For the text-containing cell, return its midpoint in [x, y] coordinate format. 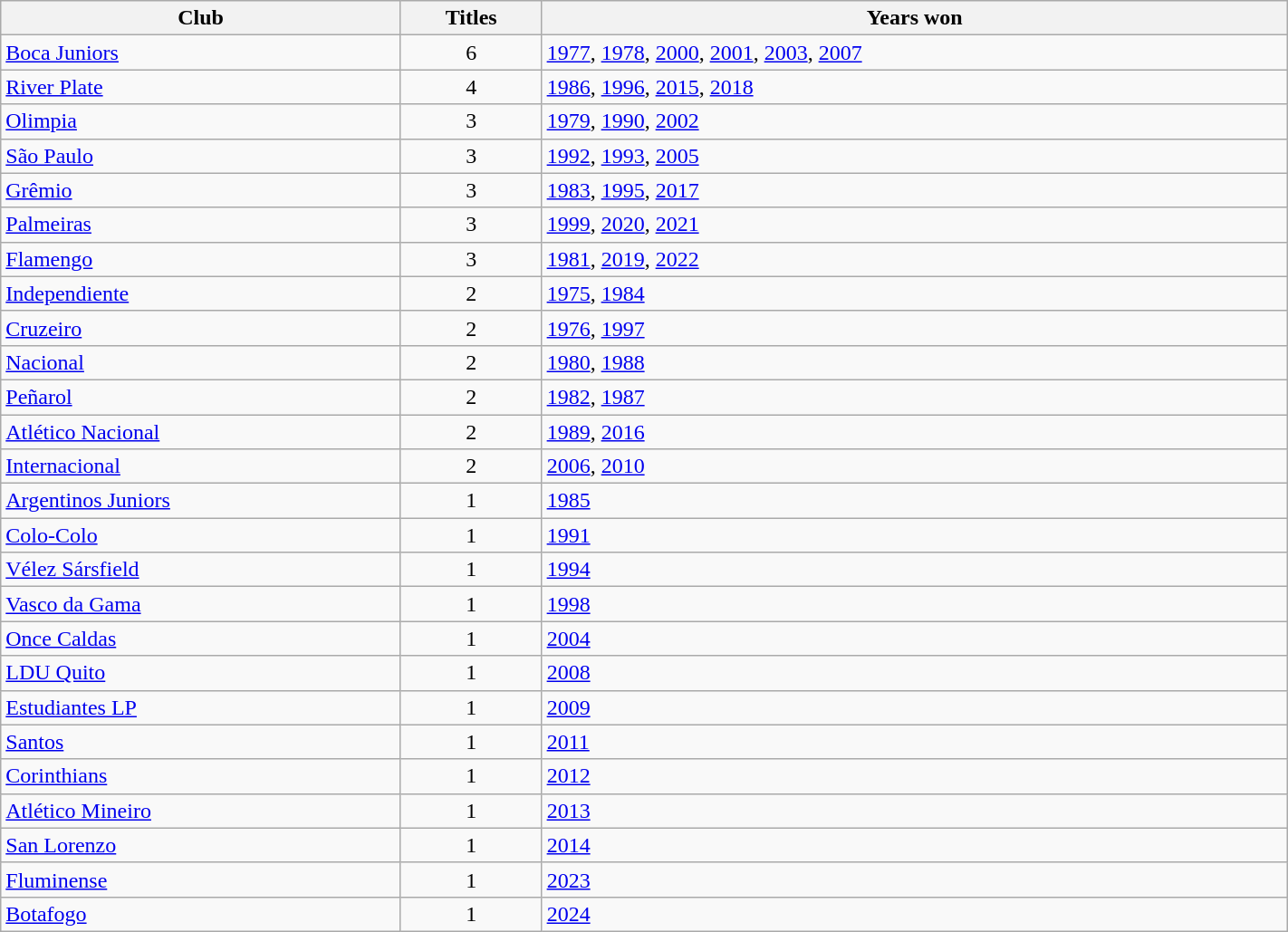
6 [471, 53]
Vélez Sársfield [201, 570]
2012 [915, 776]
1977, 1978, 2000, 2001, 2003, 2007 [915, 53]
2023 [915, 879]
Palmeiras [201, 225]
Estudiantes LP [201, 707]
Club [201, 18]
Argentinos Juniors [201, 501]
2013 [915, 811]
1989, 2016 [915, 432]
Boca Juniors [201, 53]
Atlético Nacional [201, 432]
Santos [201, 742]
Flamengo [201, 259]
1983, 1995, 2017 [915, 190]
2011 [915, 742]
1980, 1988 [915, 362]
Years won [915, 18]
Internacional [201, 466]
1986, 1996, 2015, 2018 [915, 87]
2008 [915, 673]
1991 [915, 535]
Cruzeiro [201, 328]
Titles [471, 18]
1994 [915, 570]
River Plate [201, 87]
1998 [915, 604]
2006, 2010 [915, 466]
2024 [915, 914]
Vasco da Gama [201, 604]
Fluminense [201, 879]
Once Caldas [201, 639]
Colo-Colo [201, 535]
Independiente [201, 293]
1999, 2020, 2021 [915, 225]
4 [471, 87]
Nacional [201, 362]
1985 [915, 501]
Corinthians [201, 776]
Peñarol [201, 397]
Atlético Mineiro [201, 811]
1982, 1987 [915, 397]
LDU Quito [201, 673]
São Paulo [201, 156]
1981, 2019, 2022 [915, 259]
1975, 1984 [915, 293]
1992, 1993, 2005 [915, 156]
Botafogo [201, 914]
San Lorenzo [201, 845]
2009 [915, 707]
Olimpia [201, 121]
1976, 1997 [915, 328]
Grêmio [201, 190]
2004 [915, 639]
2014 [915, 845]
1979, 1990, 2002 [915, 121]
